Output the [X, Y] coordinate of the center of the cell containing the given text.  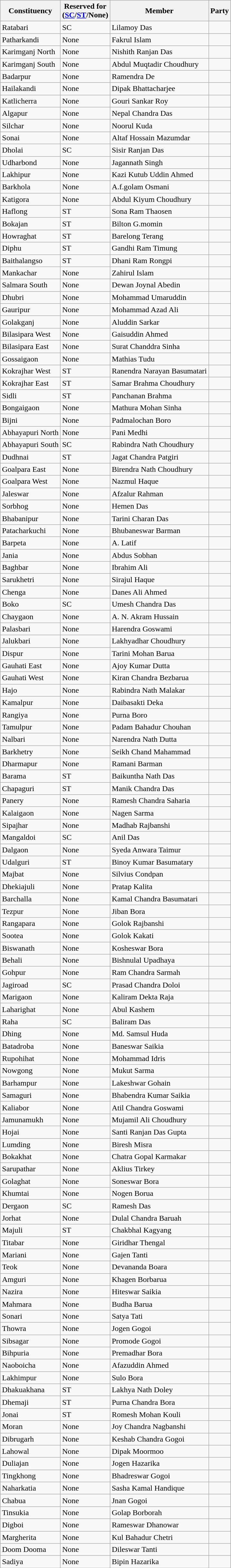
Purna Boro [159, 715]
Jania [30, 555]
Sona Ram Thaosen [159, 212]
Panery [30, 801]
Nepal Chandra Das [159, 113]
Lakhimpur [30, 1378]
Abdul Muqtadir Choudhury [159, 64]
Mariani [30, 1255]
Mangaldoi [30, 838]
Kaliram Dekta Raja [159, 997]
Sulo Bora [159, 1378]
Karimganj North [30, 52]
Samaguri [30, 1095]
Seikh Chand Mahammad [159, 752]
Tamulpur [30, 727]
Ram Chandra Sarmah [159, 973]
Katlicherra [30, 101]
Bilasipara West [30, 334]
Goalpara West [30, 481]
Purna Chandra Bora [159, 1402]
Lakhya Nath Doley [159, 1390]
Chapaguri [30, 789]
Jorhat [30, 1218]
Kalaigaon [30, 813]
Constituency [30, 11]
Surat Chanddra Sinha [159, 346]
Barhampur [30, 1083]
Nishith Ranjan Das [159, 52]
Sonari [30, 1316]
Boko [30, 604]
Satya Tati [159, 1316]
Santi Ranjan Das Gupta [159, 1132]
Member [159, 11]
Sasha Kamal Handique [159, 1488]
Kokrajhar West [30, 371]
Gauhati West [30, 678]
Reserved for(SC/ST/None) [85, 11]
Mathias Tudu [159, 359]
Panchanan Brahma [159, 396]
Hojai [30, 1132]
Bhadreswar Gogoi [159, 1476]
Sarukhetri [30, 580]
Majbat [30, 874]
Teok [30, 1267]
Baliram Das [159, 1022]
Haflong [30, 212]
Rangapara [30, 923]
Prasad Chandra Doloi [159, 985]
Hailakandi [30, 89]
Mujamil Ali Choudhury [159, 1120]
Dhakuakhana [30, 1390]
Mohammad Idris [159, 1058]
Noorul Kuda [159, 125]
Bongaigaon [30, 408]
Chaygaon [30, 617]
Jonai [30, 1414]
Chenga [30, 592]
A.f.golam Osmani [159, 187]
Baghbar [30, 568]
Bilasipara East [30, 346]
Badarpur [30, 76]
Jaleswar [30, 494]
Hajo [30, 690]
Birendra Nath Choudhury [159, 469]
Narendra Nath Dutta [159, 739]
Sibsagar [30, 1341]
Afzalur Rahman [159, 494]
A. N. Akram Hussain [159, 617]
Moran [30, 1427]
Lakhipur [30, 175]
Duliajan [30, 1464]
Batadroba [30, 1046]
Premadhar Bora [159, 1353]
Kamalpur [30, 702]
Barkhola [30, 187]
Romesh Mohan Kouli [159, 1414]
Dileswar Tanti [159, 1550]
Silvius Condpan [159, 874]
Jnan Gogoi [159, 1500]
Baikuntha Nath Das [159, 776]
Dulal Chandra Baruah [159, 1218]
Nazira [30, 1292]
Khagen Borbarua [159, 1279]
A. Latif [159, 543]
Budha Barua [159, 1304]
Sidli [30, 396]
Tarini Charan Das [159, 518]
Rameswar Dhanowar [159, 1525]
Daibasakti Deka [159, 702]
Tezpur [30, 911]
Ramendra De [159, 76]
Bilton G.momin [159, 224]
Gossaigaon [30, 359]
Dipak Bhattacharjee [159, 89]
Jogen Hazarika [159, 1464]
Naoboicha [30, 1365]
Dhing [30, 1034]
Kaliabor [30, 1107]
Bipin Hazarika [159, 1562]
Ramesh Das [159, 1206]
Promode Gogoi [159, 1341]
Jagat Chandra Patgiri [159, 457]
Kosheswar Bora [159, 948]
Udalguri [30, 862]
Altaf Hossain Mazumdar [159, 138]
Giridhar Thengal [159, 1243]
Mahmara [30, 1304]
Kokrajhar East [30, 383]
Soneswar Bora [159, 1181]
Lakeshwar Gohain [159, 1083]
Chakbhal Kagyang [159, 1230]
Sirajul Haque [159, 580]
Bhubaneswar Barman [159, 531]
Keshab Chandra Gogoi [159, 1439]
Dewan Joynal Abedin [159, 285]
Lahowal [30, 1451]
Barkhetry [30, 752]
Sonai [30, 138]
Ramesh Chandra Saharia [159, 801]
Lakhyadhar Choudhury [159, 641]
Biswanath [30, 948]
Bishnulal Upadhaya [159, 960]
Gauhati East [30, 666]
Golap Borborah [159, 1513]
Algapur [30, 113]
Party [219, 11]
Aklius Tirkey [159, 1169]
Dibrugarh [30, 1439]
Gaisuddin Ahmed [159, 334]
Chatra Gopal Karmakar [159, 1157]
Barchalla [30, 899]
Dholai [30, 150]
Titabar [30, 1243]
Majuli [30, 1230]
Sipajhar [30, 825]
Sorbhog [30, 506]
Abul Kashem [159, 1009]
Amguri [30, 1279]
Zahirul Islam [159, 273]
Mankachar [30, 273]
Lumding [30, 1145]
Dalgaon [30, 850]
Patacharkuchi [30, 531]
Marigaon [30, 997]
Biresh Misra [159, 1145]
Margherita [30, 1537]
Hemen Das [159, 506]
Nowgong [30, 1071]
Behali [30, 960]
Kul Bahadur Chetri [159, 1537]
Nazmul Haque [159, 481]
Palasbari [30, 629]
Golakganj [30, 322]
Syeda Anwara Taimur [159, 850]
Dharmapur [30, 764]
Mohammad Umaruddin [159, 297]
Silchar [30, 125]
Pratap Kalita [159, 887]
Binoy Kumar Basumatary [159, 862]
Padmalochan Boro [159, 420]
Kiran Chandra Bezbarua [159, 678]
Raha [30, 1022]
Digboi [30, 1525]
Samar Brahma Choudhury [159, 383]
Mathura Mohan Sinha [159, 408]
Tinsukia [30, 1513]
Dhekiajuli [30, 887]
Tingkhong [30, 1476]
Udharbond [30, 162]
Golok Rajbanshi [159, 923]
Joy Chandra Nagbanshi [159, 1427]
Jagiroad [30, 985]
Thowra [30, 1328]
Dergaon [30, 1206]
Hiteswar Saikia [159, 1292]
Howraghat [30, 236]
Naharkatia [30, 1488]
Abdus Sobhan [159, 555]
Rabindra Nath Malakar [159, 690]
Manik Chandra Das [159, 789]
Dhemaji [30, 1402]
Dhani Ram Rongpi [159, 261]
Nalbari [30, 739]
Jalukbari [30, 641]
Abhayapuri South [30, 445]
Jiban Bora [159, 911]
Nogen Borua [159, 1194]
Anil Das [159, 838]
Mohammad Azad Ali [159, 310]
Dhubri [30, 297]
Danes Ali Ahmed [159, 592]
Gandhi Ram Timung [159, 248]
Rabindra Nath Choudhury [159, 445]
Sootea [30, 936]
Pani Medhi [159, 432]
Abhayapuri North [30, 432]
Aluddin Sarkar [159, 322]
Ranendra Narayan Basumatari [159, 371]
Ibrahim Ali [159, 568]
Tarini Mohan Barua [159, 653]
Jamunamukh [30, 1120]
Bokajan [30, 224]
Afazuddin Ahmed [159, 1365]
Baithalangso [30, 261]
Diphu [30, 248]
Kamal Chandra Basumatari [159, 899]
Salmara South [30, 285]
Baneswar Saikia [159, 1046]
Dipak Moormoo [159, 1451]
Jogen Gogoi [159, 1328]
Lilamoy Das [159, 27]
Devananda Boara [159, 1267]
Sisir Ranjan Das [159, 150]
Harendra Goswami [159, 629]
Barpeta [30, 543]
Atil Chandra Goswami [159, 1107]
Katigora [30, 199]
Fakrul Islam [159, 40]
Rangiya [30, 715]
Barelong Terang [159, 236]
Gauripur [30, 310]
Dispur [30, 653]
Laharighat [30, 1009]
Kazi Kutub Uddin Ahmed [159, 175]
Sadiya [30, 1562]
Gohpur [30, 973]
Nagen Sarma [159, 813]
Bhabanipur [30, 518]
Golaghat [30, 1181]
Mukut Sarma [159, 1071]
Gajen Tanti [159, 1255]
Bhabendra Kumar Saikia [159, 1095]
Abdul Kiyum Choudhury [159, 199]
Ramani Barman [159, 764]
Rupohihat [30, 1058]
Doom Dooma [30, 1550]
Khumtai [30, 1194]
Bokakhat [30, 1157]
Jagannath Singh [159, 162]
Patharkandi [30, 40]
Umesh Chandra Das [159, 604]
Gouri Sankar Roy [159, 101]
Dudhnai [30, 457]
Bijni [30, 420]
Karimganj South [30, 64]
Md. Samsul Huda [159, 1034]
Bihpuria [30, 1353]
Sarupathar [30, 1169]
Goalpara East [30, 469]
Padam Bahadur Chouhan [159, 727]
Madhab Rajbanshi [159, 825]
Golok Kakati [159, 936]
Chabua [30, 1500]
Barama [30, 776]
Ajoy Kumar Dutta [159, 666]
Ratabari [30, 27]
